Determine the (x, y) coordinate at the center of the cell enclosing the given text.  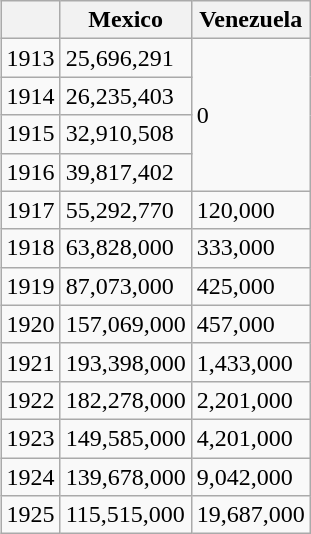
1,433,000 (250, 362)
182,278,000 (126, 400)
1914 (30, 96)
1924 (30, 477)
19,687,000 (250, 515)
26,235,403 (126, 96)
1915 (30, 134)
25,696,291 (126, 58)
425,000 (250, 286)
4,201,000 (250, 438)
55,292,770 (126, 210)
193,398,000 (126, 362)
1919 (30, 286)
9,042,000 (250, 477)
120,000 (250, 210)
0 (250, 115)
87,073,000 (126, 286)
1917 (30, 210)
39,817,402 (126, 172)
333,000 (250, 248)
1925 (30, 515)
1922 (30, 400)
1921 (30, 362)
2,201,000 (250, 400)
149,585,000 (126, 438)
32,910,508 (126, 134)
115,515,000 (126, 515)
457,000 (250, 324)
139,678,000 (126, 477)
Venezuela (250, 20)
1913 (30, 58)
1918 (30, 248)
Mexico (126, 20)
1920 (30, 324)
157,069,000 (126, 324)
1916 (30, 172)
63,828,000 (126, 248)
1923 (30, 438)
